Detect which cell encompasses the target text, then output its [x, y] center coordinate. 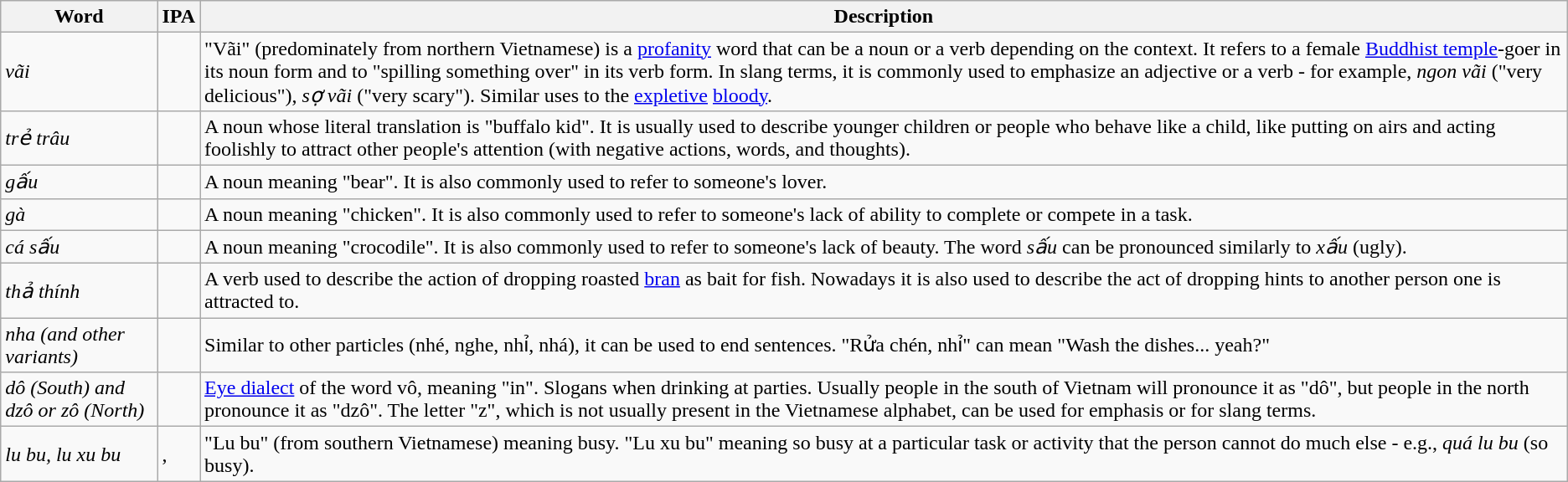
trẻ trâu [79, 137]
Word [79, 17]
dô (South) and dzô or zô (North) [79, 400]
cá sấu [79, 247]
Similar to other particles (nhé, nghe, nhỉ, nhá), it can be used to end sentences. "Rửa chén, nhỉ" can mean "Wash the dishes... yeah?" [885, 345]
gấu [79, 182]
Description [885, 17]
A noun meaning "bear". It is also commonly used to refer to someone's lover. [885, 182]
vãi [79, 72]
IPA [179, 17]
A noun meaning "chicken". It is also commonly used to refer to someone's lack of ability to complete or compete in a task. [885, 214]
, [179, 454]
nha (and other variants) [79, 345]
A noun meaning "crocodile". It is also commonly used to refer to someone's lack of beauty. The word sấu can be pronounced similarly to xấu (ugly). [885, 247]
gà [79, 214]
thả thính [79, 291]
lu bu, lu xu bu [79, 454]
